Detect which cell encompasses the target text, then output its [x, y] center coordinate. 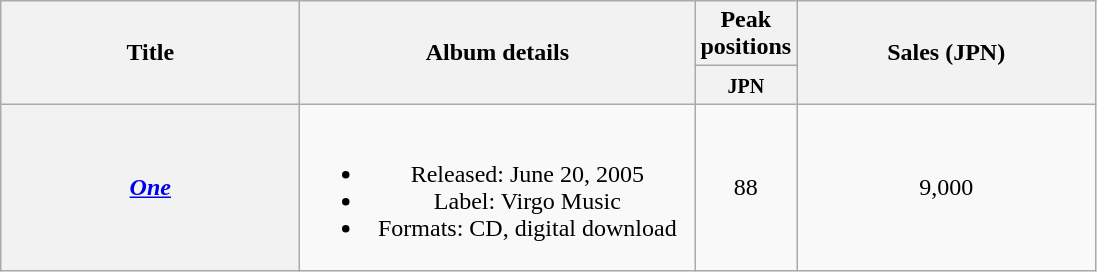
Album details [498, 52]
Peak positions [746, 34]
One [150, 188]
9,000 [946, 188]
JPN [746, 85]
Released: June 20, 2005 Label: Virgo MusicFormats: CD, digital download [498, 188]
88 [746, 188]
Sales (JPN) [946, 52]
Title [150, 52]
